Return [x, y] of the center of cell containing provided text 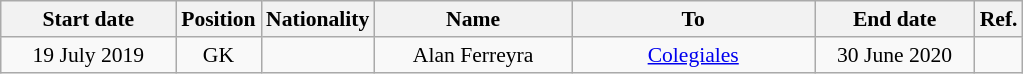
Nationality [318, 19]
GK [218, 55]
Start date [88, 19]
Position [218, 19]
To [694, 19]
Name [473, 19]
Alan Ferreyra [473, 55]
End date [895, 19]
19 July 2019 [88, 55]
Ref. [999, 19]
Colegiales [694, 55]
30 June 2020 [895, 55]
